From the cell containing the given text, extract its center point as (X, Y) coordinate. 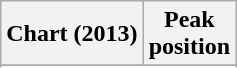
Chart (2013) (72, 34)
Peakposition (189, 34)
